Return the (X, Y) coordinate for the center point of the cell that contains the specified text.  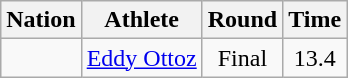
Round (242, 20)
Nation (41, 20)
Final (242, 58)
Athlete (142, 20)
Eddy Ottoz (142, 58)
Time (315, 20)
13.4 (315, 58)
